Search for the cell housing the specified text and yield its (x, y) center coordinate. 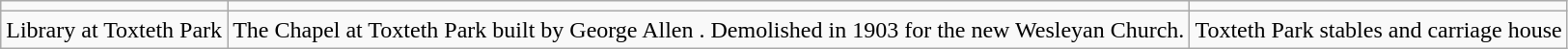
Toxteth Park stables and carriage house (1378, 30)
The Chapel at Toxteth Park built by George Allen . Demolished in 1903 for the new Wesleyan Church. (708, 30)
Library at Toxteth Park (114, 30)
